Identify which cell holds the provided text, then report its (X, Y) central coordinate. 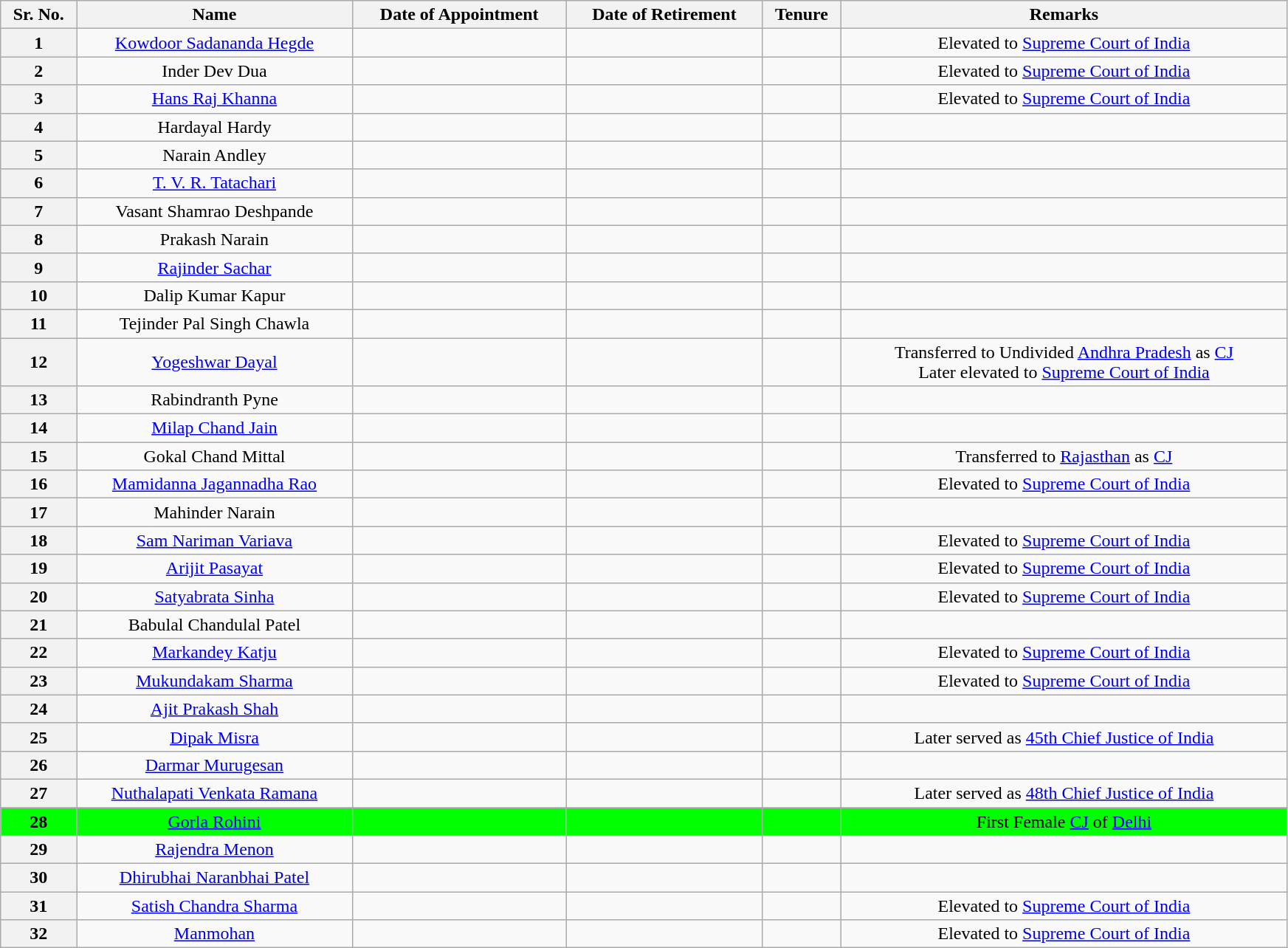
14 (38, 428)
25 (38, 737)
9 (38, 267)
Mahinder Narain (214, 512)
Tenure (802, 15)
Vasant Shamrao Deshpande (214, 211)
Dalip Kumar Kapur (214, 295)
Date of Appointment (459, 15)
Inder Dev Dua (214, 71)
Arijit Pasayat (214, 569)
Dhirubhai Naranbhai Patel (214, 878)
Ajit Prakash Shah (214, 709)
2 (38, 71)
17 (38, 512)
Darmar Murugesan (214, 765)
27 (38, 793)
Tejinder Pal Singh Chawla (214, 323)
23 (38, 681)
3 (38, 99)
Satyabrata Sinha (214, 597)
32 (38, 934)
16 (38, 484)
Rajinder Sachar (214, 267)
24 (38, 709)
Sam Nariman Variava (214, 540)
26 (38, 765)
T. V. R. Tatachari (214, 183)
Sr. No. (38, 15)
12 (38, 362)
Manmohan (214, 934)
20 (38, 597)
Name (214, 15)
Narain Andley (214, 155)
First Female CJ of Delhi (1064, 822)
Transferred to Rajasthan as CJ (1064, 456)
Gorla Rohini (214, 822)
Mamidanna Jagannadha Rao (214, 484)
5 (38, 155)
Nuthalapati Venkata Ramana (214, 793)
11 (38, 323)
22 (38, 653)
31 (38, 906)
4 (38, 127)
Hans Raj Khanna (214, 99)
Prakash Narain (214, 239)
18 (38, 540)
1 (38, 43)
28 (38, 822)
Satish Chandra Sharma (214, 906)
Later served as 45th Chief Justice of India (1064, 737)
8 (38, 239)
21 (38, 625)
13 (38, 400)
Hardayal Hardy (214, 127)
19 (38, 569)
Babulal Chandulal Patel (214, 625)
Mukundakam Sharma (214, 681)
Markandey Katju (214, 653)
Date of Retirement (664, 15)
29 (38, 850)
30 (38, 878)
Kowdoor Sadananda Hegde (214, 43)
Transferred to Undivided Andhra Pradesh as CJ Later elevated to Supreme Court of India (1064, 362)
Later served as 48th Chief Justice of India (1064, 793)
Remarks (1064, 15)
Gokal Chand Mittal (214, 456)
Rabindranth Pyne (214, 400)
15 (38, 456)
10 (38, 295)
6 (38, 183)
Milap Chand Jain (214, 428)
Yogeshwar Dayal (214, 362)
Rajendra Menon (214, 850)
7 (38, 211)
Dipak Misra (214, 737)
